Search for the cell housing the specified text and yield its [x, y] center coordinate. 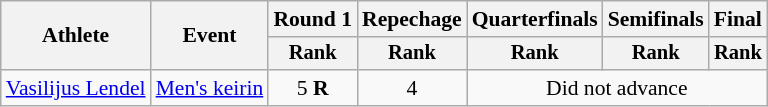
Final [738, 19]
Vasilijus Lendel [76, 88]
Repechage [412, 19]
Round 1 [312, 19]
5 R [312, 88]
Quarterfinals [535, 19]
Semifinals [656, 19]
4 [412, 88]
Event [210, 36]
Athlete [76, 36]
Did not advance [617, 88]
Men's keirin [210, 88]
